Output the [x, y] coordinate of the center of the cell containing the given text.  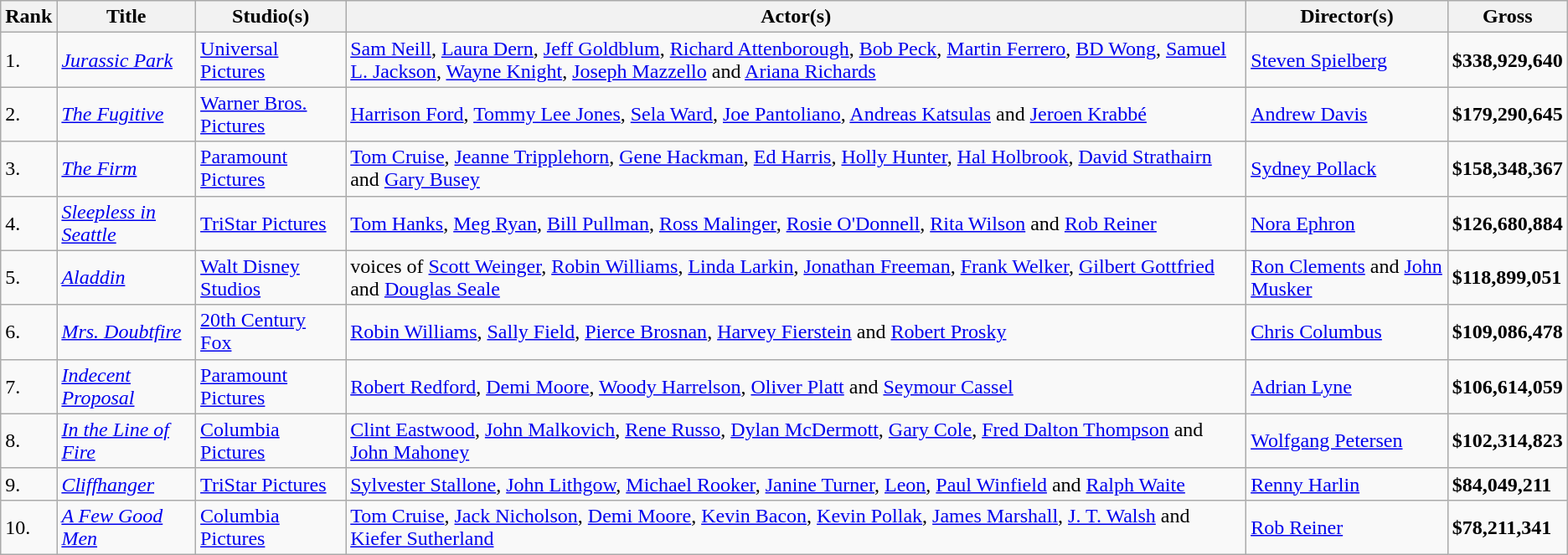
The Firm [126, 169]
Chris Columbus [1347, 331]
Tom Cruise, Jack Nicholson, Demi Moore, Kevin Bacon, Kevin Pollak, James Marshall, J. T. Walsh and Kiefer Sutherland [796, 527]
$102,314,823 [1508, 440]
$158,348,367 [1508, 169]
Nora Ephron [1347, 223]
$78,211,341 [1508, 527]
Tom Hanks, Meg Ryan, Bill Pullman, Ross Malinger, Rosie O'Donnell, Rita Wilson and Rob Reiner [796, 223]
Walt Disney Studios [271, 278]
Robert Redford, Demi Moore, Woody Harrelson, Oliver Platt and Seymour Cassel [796, 387]
Wolfgang Petersen [1347, 440]
2. [28, 114]
$118,899,051 [1508, 278]
Title [126, 17]
The Fugitive [126, 114]
10. [28, 527]
Gross [1508, 17]
$109,086,478 [1508, 331]
Universal Pictures [271, 60]
Actor(s) [796, 17]
A Few Good Men [126, 527]
$338,929,640 [1508, 60]
Clint Eastwood, John Malkovich, Rene Russo, Dylan McDermott, Gary Cole, Fred Dalton Thompson and John Mahoney [796, 440]
Adrian Lyne [1347, 387]
3. [28, 169]
$84,049,211 [1508, 484]
4. [28, 223]
Director(s) [1347, 17]
In the Line of Fire [126, 440]
$106,614,059 [1508, 387]
Renny Harlin [1347, 484]
Tom Cruise, Jeanne Tripplehorn, Gene Hackman, Ed Harris, Holly Hunter, Hal Holbrook, David Strathairn and Gary Busey [796, 169]
$179,290,645 [1508, 114]
Rob Reiner [1347, 527]
Aladdin [126, 278]
Andrew Davis [1347, 114]
Cliffhanger [126, 484]
Studio(s) [271, 17]
5. [28, 278]
Steven Spielberg [1347, 60]
Indecent Proposal [126, 387]
Harrison Ford, Tommy Lee Jones, Sela Ward, Joe Pantoliano, Andreas Katsulas and Jeroen Krabbé [796, 114]
Ron Clements and John Musker [1347, 278]
voices of Scott Weinger, Robin Williams, Linda Larkin, Jonathan Freeman, Frank Welker, Gilbert Gottfried and Douglas Seale [796, 278]
Jurassic Park [126, 60]
7. [28, 387]
Sleepless in Seattle [126, 223]
Rank [28, 17]
1. [28, 60]
20th Century Fox [271, 331]
8. [28, 440]
Sylvester Stallone, John Lithgow, Michael Rooker, Janine Turner, Leon, Paul Winfield and Ralph Waite [796, 484]
Robin Williams, Sally Field, Pierce Brosnan, Harvey Fierstein and Robert Prosky [796, 331]
Sydney Pollack [1347, 169]
6. [28, 331]
9. [28, 484]
Mrs. Doubtfire [126, 331]
$126,680,884 [1508, 223]
Warner Bros. Pictures [271, 114]
